Identify which cell holds the provided text, then report its (x, y) central coordinate. 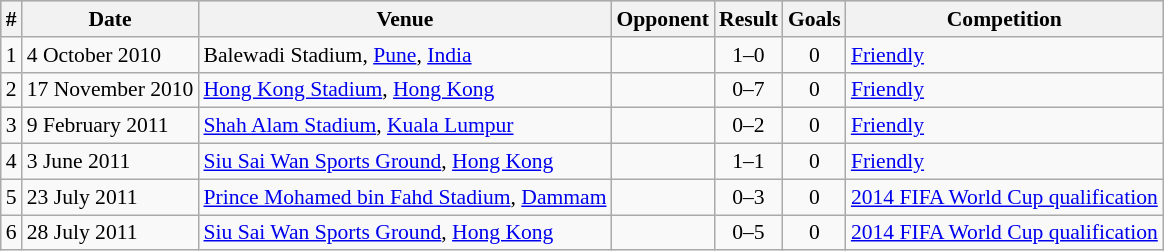
# (12, 19)
0–3 (748, 197)
1–0 (748, 55)
Goals (814, 19)
Result (748, 19)
Shah Alam Stadium, Kuala Lumpur (404, 126)
3 (12, 126)
1–1 (748, 162)
3 June 2011 (110, 162)
4 (12, 162)
4 October 2010 (110, 55)
Date (110, 19)
Competition (1004, 19)
17 November 2010 (110, 90)
5 (12, 197)
Prince Mohamed bin Fahd Stadium, Dammam (404, 197)
0–5 (748, 233)
0–7 (748, 90)
9 February 2011 (110, 126)
Hong Kong Stadium, Hong Kong (404, 90)
28 July 2011 (110, 233)
2 (12, 90)
0–2 (748, 126)
23 July 2011 (110, 197)
Venue (404, 19)
6 (12, 233)
1 (12, 55)
Balewadi Stadium, Pune, India (404, 55)
Opponent (664, 19)
